For the text-containing cell, return its midpoint in [X, Y] coordinate format. 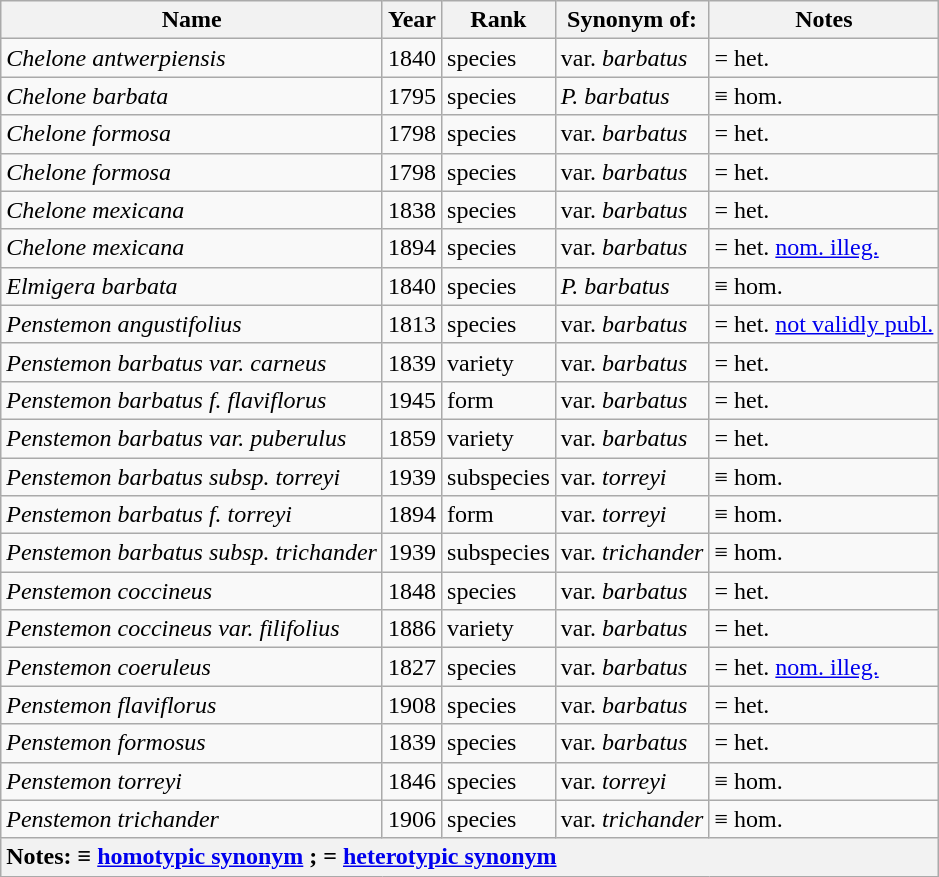
Penstemon barbatus var. carneus [192, 362]
Chelone barbata [192, 96]
1846 [412, 781]
Synonym of: [632, 20]
1813 [412, 324]
1838 [412, 210]
Penstemon barbatus subsp. torreyi [192, 477]
1906 [412, 819]
Penstemon flaviflorus [192, 705]
Penstemon barbatus f. flaviflorus [192, 400]
Penstemon coeruleus [192, 667]
= het. not validly publ. [824, 324]
Elmigera barbata [192, 286]
Penstemon coccineus [192, 591]
Penstemon torreyi [192, 781]
1945 [412, 400]
Year [412, 20]
Notes [824, 20]
Notes: ≡ homotypic synonym ; = heterotypic synonym [470, 857]
Penstemon coccineus var. filifolius [192, 629]
Penstemon barbatus var. puberulus [192, 438]
1859 [412, 438]
Penstemon barbatus subsp. trichander [192, 553]
Chelone antwerpiensis [192, 58]
Penstemon barbatus f. torreyi [192, 515]
Rank [499, 20]
1827 [412, 667]
1795 [412, 96]
Name [192, 20]
Penstemon trichander [192, 819]
1886 [412, 629]
Penstemon angustifolius [192, 324]
Penstemon formosus [192, 743]
1908 [412, 705]
1848 [412, 591]
